Capture the cell that displays the provided text and extract its (x, y) central coordinate. 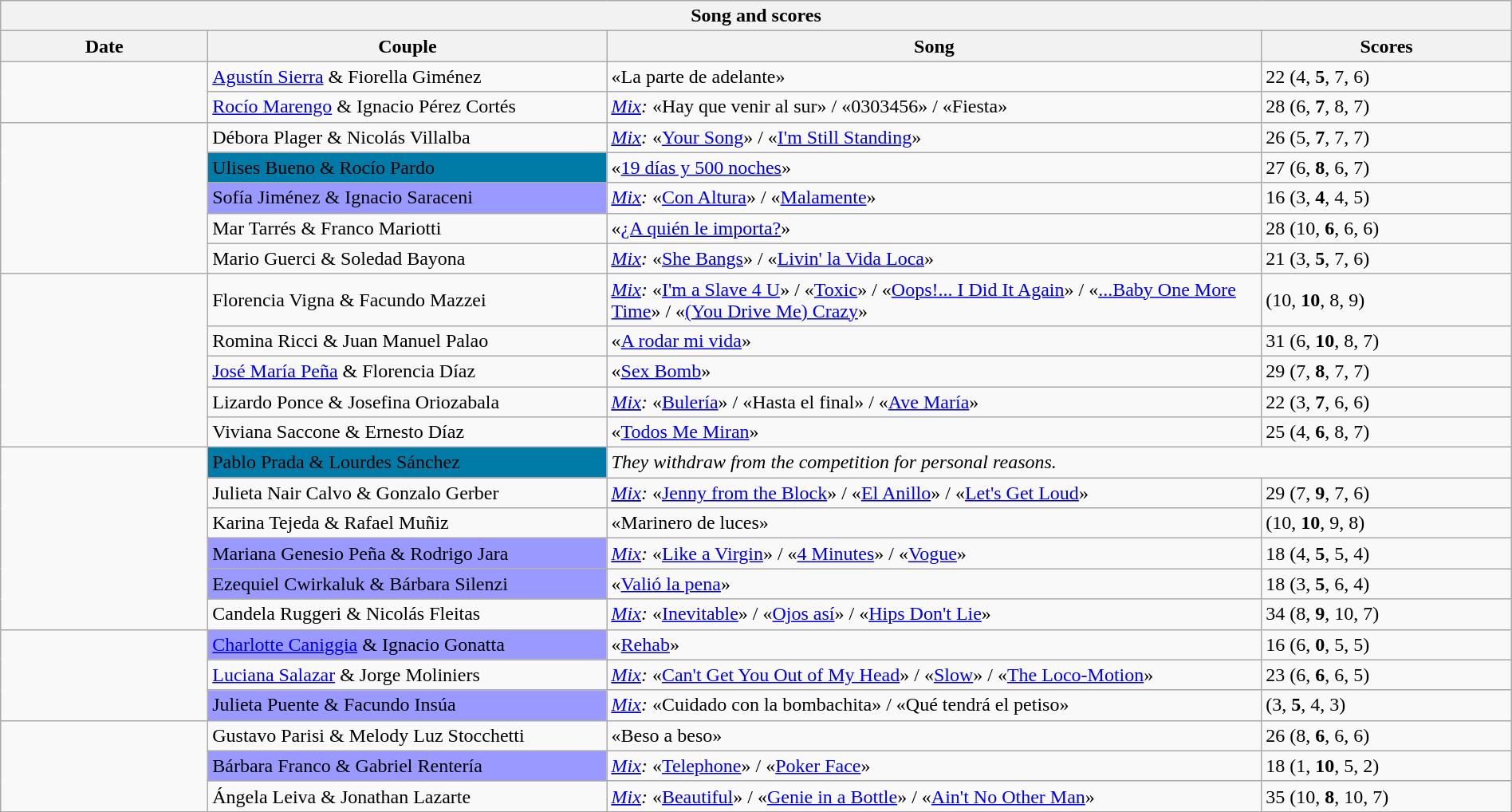
José María Peña & Florencia Díaz (408, 371)
22 (3, 7, 6, 6) (1386, 401)
Julieta Nair Calvo & Gonzalo Gerber (408, 493)
Florencia Vigna & Facundo Mazzei (408, 300)
Romina Ricci & Juan Manuel Palao (408, 341)
Mix: «Your Song» / «I'm Still Standing» (935, 137)
Luciana Salazar & Jorge Moliniers (408, 675)
Mix: «Inevitable» / «Ojos así» / «Hips Don't Lie» (935, 614)
18 (3, 5, 6, 4) (1386, 584)
Bárbara Franco & Gabriel Rentería (408, 766)
«Marinero de luces» (935, 523)
Song (935, 46)
28 (10, 6, 6, 6) (1386, 228)
(10, 10, 9, 8) (1386, 523)
29 (7, 9, 7, 6) (1386, 493)
Mix: «Telephone» / «Poker Face» (935, 766)
29 (7, 8, 7, 7) (1386, 371)
34 (8, 9, 10, 7) (1386, 614)
Mario Guerci & Soledad Bayona (408, 258)
Mix: «Can't Get You Out of My Head» / «Slow» / «The Loco-Motion» (935, 675)
«Valió la pena» (935, 584)
«19 días y 500 noches» (935, 168)
Date (104, 46)
Candela Ruggeri & Nicolás Fleitas (408, 614)
Rocío Marengo & Ignacio Pérez Cortés (408, 107)
«La parte de adelante» (935, 77)
Mar Tarrés & Franco Mariotti (408, 228)
25 (4, 6, 8, 7) (1386, 432)
They withdraw from the competition for personal reasons. (1059, 463)
Mix: «I'm a Slave 4 U» / «Toxic» / «Oops!... I Did It Again» / «...Baby One More Time» / «(You Drive Me) Crazy» (935, 300)
27 (6, 8, 6, 7) (1386, 168)
Scores (1386, 46)
Mix: «Like a Virgin» / «4 Minutes» / «Vogue» (935, 554)
21 (3, 5, 7, 6) (1386, 258)
23 (6, 6, 6, 5) (1386, 675)
Pablo Prada & Lourdes Sánchez (408, 463)
Couple (408, 46)
Mix: «Jenny from the Block» / «El Anillo» / «Let's Get Loud» (935, 493)
Mariana Genesio Peña & Rodrigo Jara (408, 554)
(10, 10, 8, 9) (1386, 300)
22 (4, 5, 7, 6) (1386, 77)
28 (6, 7, 8, 7) (1386, 107)
(3, 5, 4, 3) (1386, 705)
Julieta Puente & Facundo Insúa (408, 705)
Gustavo Parisi & Melody Luz Stocchetti (408, 735)
«Sex Bomb» (935, 371)
26 (8, 6, 6, 6) (1386, 735)
26 (5, 7, 7, 7) (1386, 137)
Agustín Sierra & Fiorella Giménez (408, 77)
Ángela Leiva & Jonathan Lazarte (408, 796)
18 (1, 10, 5, 2) (1386, 766)
Song and scores (756, 16)
«Beso a beso» (935, 735)
«A rodar mi vida» (935, 341)
Lizardo Ponce & Josefina Oriozabala (408, 401)
Charlotte Caniggia & Ignacio Gonatta (408, 644)
Mix: «Beautiful» / «Genie in a Bottle» / «Ain't No Other Man» (935, 796)
Mix: «Hay que venir al sur» / «0303456» / «Fiesta» (935, 107)
Karina Tejeda & Rafael Muñiz (408, 523)
Viviana Saccone & Ernesto Díaz (408, 432)
«Rehab» (935, 644)
Mix: «Con Altura» / «Malamente» (935, 198)
«¿A quién le importa?» (935, 228)
Mix: «Bulería» / «Hasta el final» / «Ave María» (935, 401)
31 (6, 10, 8, 7) (1386, 341)
Mix: «She Bangs» / «Livin' la Vida Loca» (935, 258)
16 (3, 4, 4, 5) (1386, 198)
Débora Plager & Nicolás Villalba (408, 137)
16 (6, 0, 5, 5) (1386, 644)
35 (10, 8, 10, 7) (1386, 796)
«Todos Me Miran» (935, 432)
Sofía Jiménez & Ignacio Saraceni (408, 198)
Ezequiel Cwirkaluk & Bárbara Silenzi (408, 584)
Ulises Bueno & Rocío Pardo (408, 168)
Mix: «Cuidado con la bombachita» / «Qué tendrá el petiso» (935, 705)
18 (4, 5, 5, 4) (1386, 554)
